Pinpoint the cell where the given text exists, returning its (X, Y) midpoint coordinate. 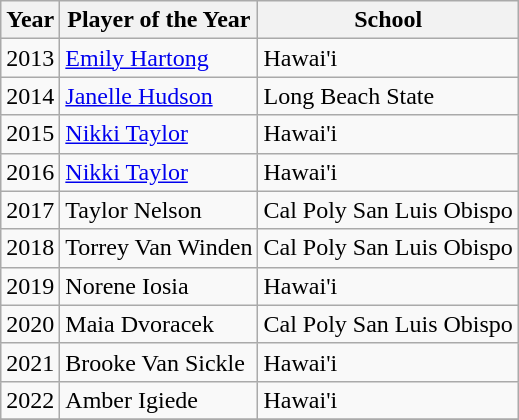
2021 (30, 362)
2013 (30, 58)
School (388, 20)
2018 (30, 248)
Long Beach State (388, 96)
Maia Dvoracek (159, 324)
Torrey Van Winden (159, 248)
2020 (30, 324)
Norene Iosia (159, 286)
Taylor Nelson (159, 210)
2014 (30, 96)
Janelle Hudson (159, 96)
2017 (30, 210)
2016 (30, 172)
2015 (30, 134)
2022 (30, 400)
Emily Hartong (159, 58)
Amber Igiede (159, 400)
Year (30, 20)
Brooke Van Sickle (159, 362)
Player of the Year (159, 20)
2019 (30, 286)
